Return the (X, Y) coordinate for the center point of the cell that contains the specified text.  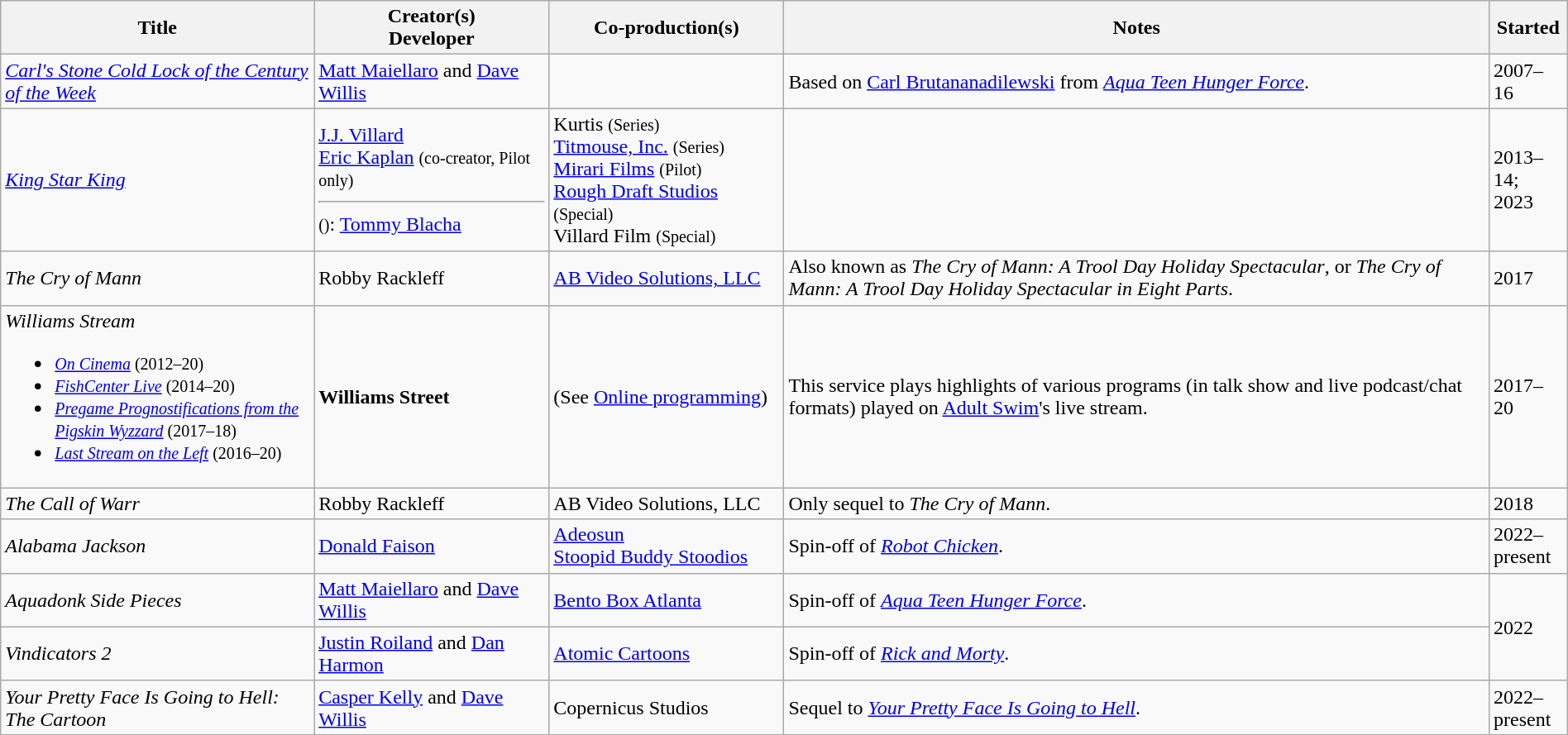
2017–20 (1528, 397)
Spin-off of Robot Chicken. (1136, 546)
Bento Box Atlanta (667, 600)
Justin Roiland and Dan Harmon (432, 653)
Casper Kelly and Dave Willis (432, 708)
Sequel to Your Pretty Face Is Going to Hell. (1136, 708)
AdeosunStoopid Buddy Stoodios (667, 546)
Your Pretty Face Is Going to Hell: The Cartoon (157, 708)
The Cry of Mann (157, 278)
Alabama Jackson (157, 546)
Donald Faison (432, 546)
2018 (1528, 504)
Started (1528, 28)
Vindicators 2 (157, 653)
2007–16 (1528, 81)
2017 (1528, 278)
Based on Carl Brutananadilewski from Aqua Teen Hunger Force. (1136, 81)
The Call of Warr (157, 504)
Williams Street (432, 397)
Also known as The Cry of Mann: A Trool Day Holiday Spectacular, or The Cry of Mann: A Trool Day Holiday Spectacular in Eight Parts. (1136, 278)
Spin-off of Aqua Teen Hunger Force. (1136, 600)
Atomic Cartoons (667, 653)
Notes (1136, 28)
Only sequel to The Cry of Mann. (1136, 504)
2013–14; 2023 (1528, 180)
Carl's Stone Cold Lock of the Century of the Week (157, 81)
Co-production(s) (667, 28)
King Star King (157, 180)
J.J. VillardEric Kaplan (co-creator, Pilot only)(): Tommy Blacha (432, 180)
(See Online programming) (667, 397)
Creator(s)Developer (432, 28)
Kurtis (Series)Titmouse, Inc. (Series)Mirari Films (Pilot)Rough Draft Studios (Special)Villard Film (Special) (667, 180)
Title (157, 28)
This service plays highlights of various programs (in talk show and live podcast/chat formats) played on Adult Swim's live stream. (1136, 397)
Spin-off of Rick and Morty. (1136, 653)
2022 (1528, 627)
Aquadonk Side Pieces (157, 600)
Copernicus Studios (667, 708)
